Provide the [X, Y] coordinate of the cell's center where the given text is located.  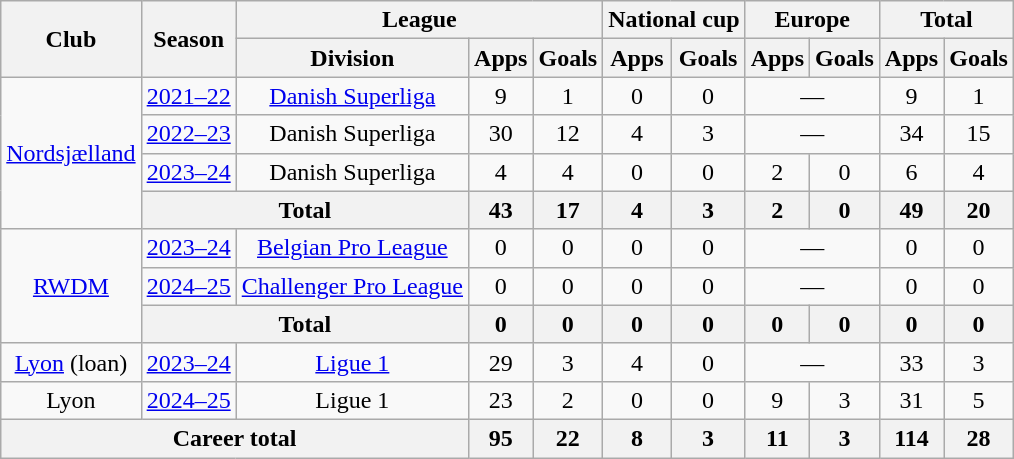
23 [501, 400]
League [419, 20]
Lyon [71, 400]
95 [501, 438]
28 [979, 438]
8 [637, 438]
Club [71, 39]
Europe [812, 20]
Lyon (loan) [71, 362]
15 [979, 134]
11 [777, 438]
20 [979, 210]
Belgian Pro League [352, 248]
49 [911, 210]
5 [979, 400]
Nordsjælland [71, 153]
22 [568, 438]
31 [911, 400]
2021–22 [188, 96]
34 [911, 134]
17 [568, 210]
6 [911, 172]
114 [911, 438]
Career total [235, 438]
Challenger Pro League [352, 286]
30 [501, 134]
Season [188, 39]
RWDM [71, 286]
12 [568, 134]
29 [501, 362]
33 [911, 362]
2022–23 [188, 134]
43 [501, 210]
National cup [674, 20]
Division [352, 58]
